Return the [X, Y] coordinate for the center point of the cell that contains the specified text.  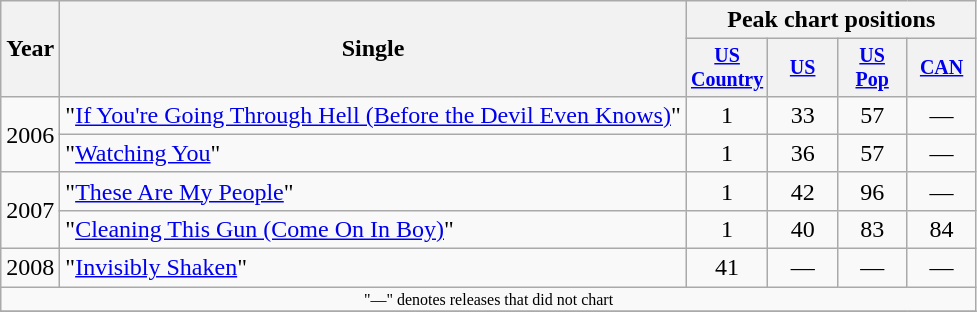
36 [802, 153]
"Cleaning This Gun (Come On In Boy)" [373, 229]
US Country [727, 68]
96 [872, 191]
Year [30, 49]
USPop [872, 68]
Peak chart positions [831, 20]
33 [802, 115]
2008 [30, 268]
42 [802, 191]
"These Are My People" [373, 191]
"If You're Going Through Hell (Before the Devil Even Knows)" [373, 115]
US [802, 68]
Single [373, 49]
83 [872, 229]
CAN [942, 68]
2006 [30, 134]
"—" denotes releases that did not chart [489, 299]
84 [942, 229]
40 [802, 229]
41 [727, 268]
"Watching You" [373, 153]
2007 [30, 210]
"Invisibly Shaken" [373, 268]
